For the text-containing cell, return its midpoint in [X, Y] coordinate format. 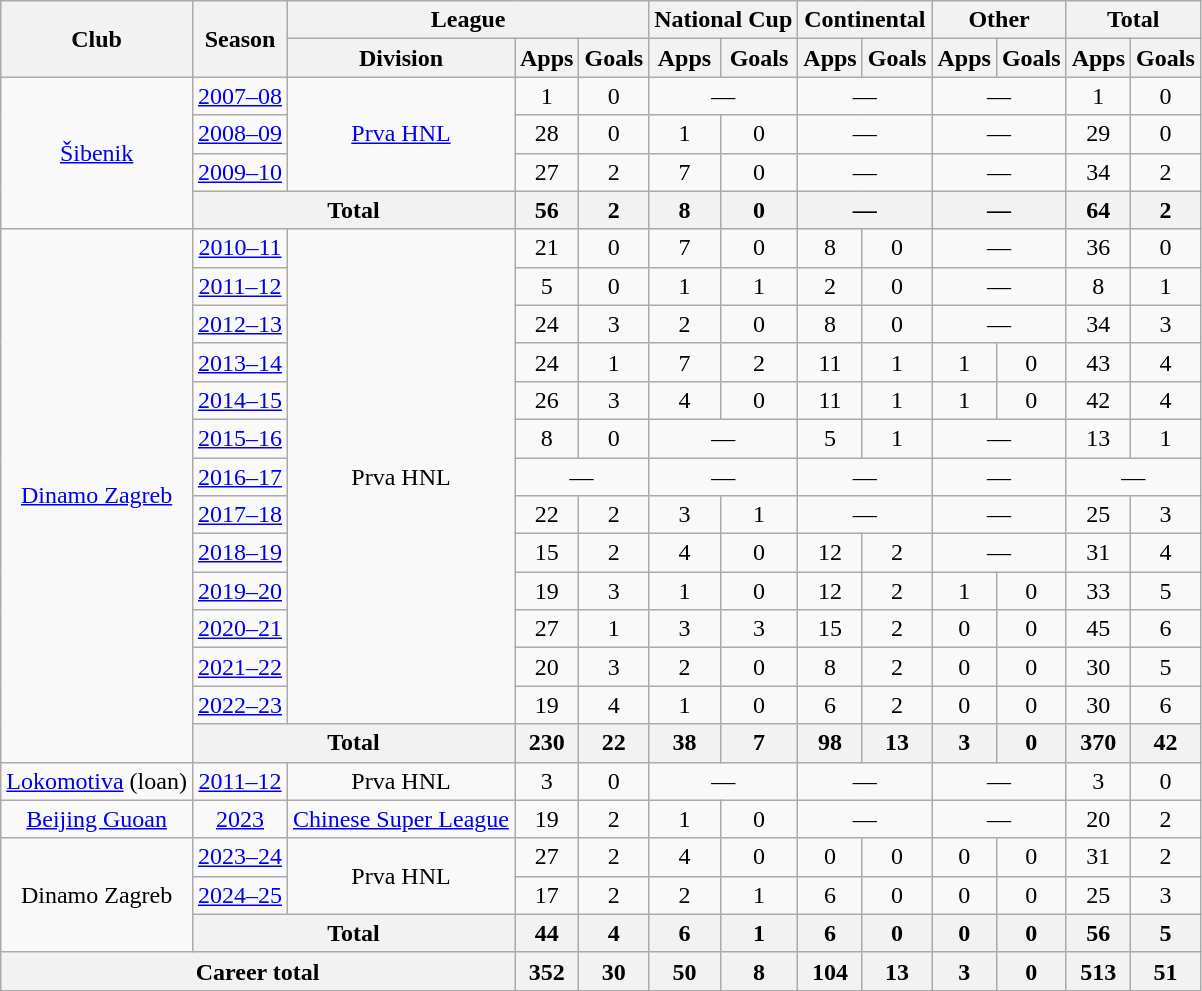
2022–23 [240, 705]
2017–18 [240, 515]
Lokomotiva (loan) [97, 781]
38 [685, 743]
2014–15 [240, 400]
2010–11 [240, 248]
28 [546, 134]
36 [1098, 248]
104 [830, 971]
National Cup [724, 20]
Club [97, 39]
352 [546, 971]
2007–08 [240, 96]
Other [999, 20]
45 [1098, 629]
44 [546, 933]
2023–24 [240, 857]
21 [546, 248]
2023 [240, 819]
Division [402, 58]
64 [1098, 210]
98 [830, 743]
2020–21 [240, 629]
Beijing Guoan [97, 819]
2016–17 [240, 477]
League [468, 20]
2024–25 [240, 895]
513 [1098, 971]
2013–14 [240, 362]
Šibenik [97, 153]
Continental [865, 20]
2018–19 [240, 553]
Season [240, 39]
2015–16 [240, 438]
29 [1098, 134]
230 [546, 743]
50 [685, 971]
2012–13 [240, 324]
33 [1098, 591]
2021–22 [240, 667]
2009–10 [240, 172]
Chinese Super League [402, 819]
51 [1166, 971]
43 [1098, 362]
2019–20 [240, 591]
370 [1098, 743]
17 [546, 895]
26 [546, 400]
Career total [258, 971]
2008–09 [240, 134]
